Pinpoint the cell where the given text exists, returning its (x, y) midpoint coordinate. 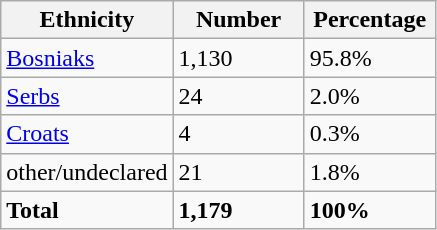
0.3% (370, 134)
Bosniaks (87, 58)
other/undeclared (87, 172)
2.0% (370, 96)
Serbs (87, 96)
21 (238, 172)
Ethnicity (87, 20)
100% (370, 210)
24 (238, 96)
1,179 (238, 210)
95.8% (370, 58)
4 (238, 134)
1.8% (370, 172)
Total (87, 210)
Percentage (370, 20)
Number (238, 20)
1,130 (238, 58)
Croats (87, 134)
